Locate the cell with the specified text and output its (X, Y) center coordinate. 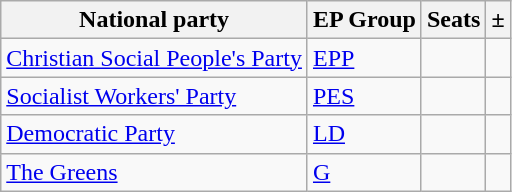
Socialist Workers' Party (154, 96)
G (364, 172)
The Greens (154, 172)
Christian Social People's Party (154, 58)
EP Group (364, 20)
Seats (453, 20)
PES (364, 96)
± (498, 20)
EPP (364, 58)
LD (364, 134)
Democratic Party (154, 134)
National party (154, 20)
